Scan for the cell matching the given text and deliver its [x, y] coordinate at center. 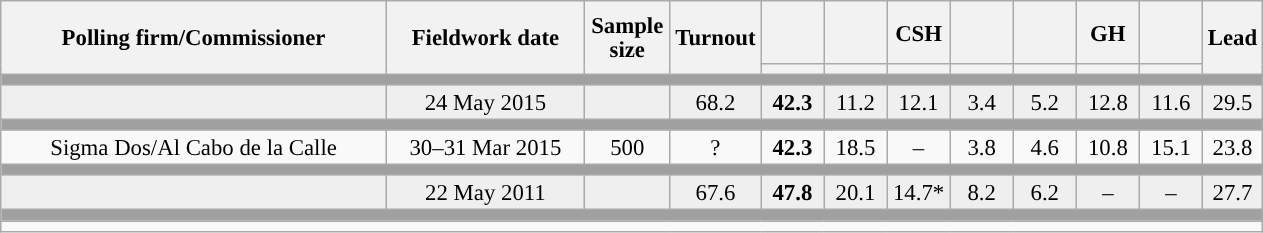
? [716, 148]
CSH [918, 32]
5.2 [1044, 102]
4.6 [1044, 148]
23.8 [1232, 148]
500 [627, 148]
Lead [1232, 38]
27.7 [1232, 194]
Sample size [627, 38]
15.1 [1170, 148]
11.2 [856, 102]
12.8 [1108, 102]
3.8 [982, 148]
3.4 [982, 102]
GH [1108, 32]
Turnout [716, 38]
30–31 Mar 2015 [485, 148]
47.8 [792, 194]
18.5 [856, 148]
24 May 2015 [485, 102]
22 May 2011 [485, 194]
Fieldwork date [485, 38]
29.5 [1232, 102]
20.1 [856, 194]
14.7* [918, 194]
12.1 [918, 102]
10.8 [1108, 148]
8.2 [982, 194]
11.6 [1170, 102]
Sigma Dos/Al Cabo de la Calle [194, 148]
Polling firm/Commissioner [194, 38]
68.2 [716, 102]
67.6 [716, 194]
6.2 [1044, 194]
